Determine the (X, Y) coordinate at the center of the cell enclosing the given text.  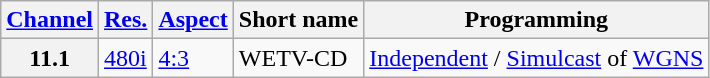
480i (126, 58)
WETV-CD (298, 58)
Aspect (193, 20)
Programming (536, 20)
Short name (298, 20)
11.1 (50, 58)
4:3 (193, 58)
Independent / Simulcast of WGNS (536, 58)
Channel (50, 20)
Res. (126, 20)
